Search for the cell housing the specified text and yield its [x, y] center coordinate. 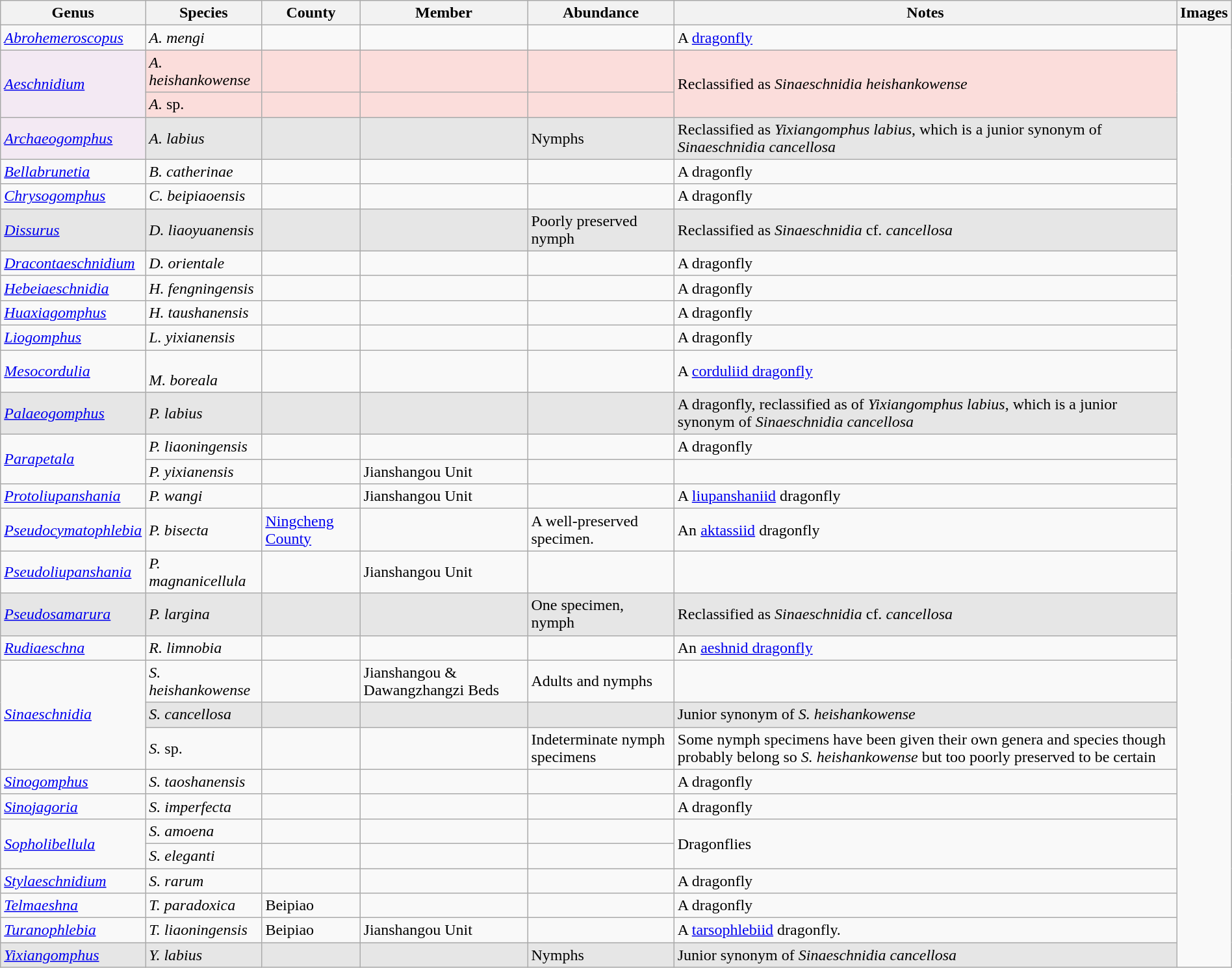
S. eleganti [204, 856]
S. taoshanensis [204, 782]
S. heishankowense [204, 681]
Some nymph specimens have been given their own genera and species though probably belong so S. heishankowense but too poorly preserved to be certain [925, 748]
One specimen, nymph [600, 615]
P. labius [204, 413]
Reclassified as Sinaeschnidia heishankowense [925, 83]
S. imperfecta [204, 806]
S. rarum [204, 880]
An aktassiid dragonfly [925, 530]
Sinojagoria [73, 806]
Dracontaeschnidium [73, 263]
D. liaoyuanensis [204, 230]
P. wangi [204, 496]
Images [1204, 13]
Hebeiaeschnidia [73, 288]
Jianshangou & Dawangzhangzi Beds [444, 681]
Genus [73, 13]
H. fengningensis [204, 288]
Reclassified as Yixiangomphus labius, which is a junior synonym of Sinaeschnidia cancellosa [925, 138]
Sinogomphus [73, 782]
S. amoena [204, 831]
Chrysogomphus [73, 196]
A corduliid dragonfly [925, 370]
Yixiangomphus [73, 955]
Protoliupanshania [73, 496]
H. taushanensis [204, 312]
P. largina [204, 615]
A well-preserved specimen. [600, 530]
C. beipiaoensis [204, 196]
Rudiaeschna [73, 648]
Archaeogomphus [73, 138]
Species [204, 13]
M. boreala [204, 370]
A tarsophlebiid dragonfly. [925, 930]
County [311, 13]
Palaeogomphus [73, 413]
P. bisecta [204, 530]
Sopholibellula [73, 843]
A. mengi [204, 38]
Bellabrunetia [73, 172]
B. catherinae [204, 172]
T. paradoxica [204, 906]
Abundance [600, 13]
Aeschnidium [73, 83]
R. limnobia [204, 648]
Huaxiagomphus [73, 312]
Turanophlebia [73, 930]
A. sp. [204, 105]
S. cancellosa [204, 715]
T. liaoningensis [204, 930]
Mesocordulia [73, 370]
An aeshnid dragonfly [925, 648]
Pseudoliupanshania [73, 572]
Member [444, 13]
Junior synonym of S. heishankowense [925, 715]
Stylaeschnidium [73, 880]
Sinaeschnidia [73, 715]
A. labius [204, 138]
L. yixianensis [204, 337]
Dissurus [73, 230]
S. sp. [204, 748]
A. heishankowense [204, 71]
Y. labius [204, 955]
Pseudocymatophlebia [73, 530]
Parapetala [73, 459]
Poorly preserved nymph [600, 230]
Indeterminate nymph specimens [600, 748]
P. liaoningensis [204, 447]
P. magnanicellula [204, 572]
Telmaeshna [73, 906]
Liogomphus [73, 337]
P. yixianensis [204, 472]
Notes [925, 13]
D. orientale [204, 263]
A liupanshaniid dragonfly [925, 496]
Pseudosamarura [73, 615]
Adults and nymphs [600, 681]
Dragonflies [925, 843]
A dragonfly, reclassified as of Yixiangomphus labius, which is a junior synonym of Sinaeschnidia cancellosa [925, 413]
Ningcheng County [311, 530]
Abrohemeroscopus [73, 38]
Junior synonym of Sinaeschnidia cancellosa [925, 955]
